For the text-containing cell, return its midpoint in [x, y] coordinate format. 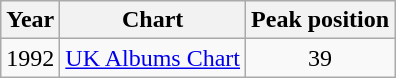
UK Albums Chart [153, 58]
Peak position [320, 20]
Chart [153, 20]
Year [30, 20]
1992 [30, 58]
39 [320, 58]
